Search for the cell housing the specified text and yield its (X, Y) center coordinate. 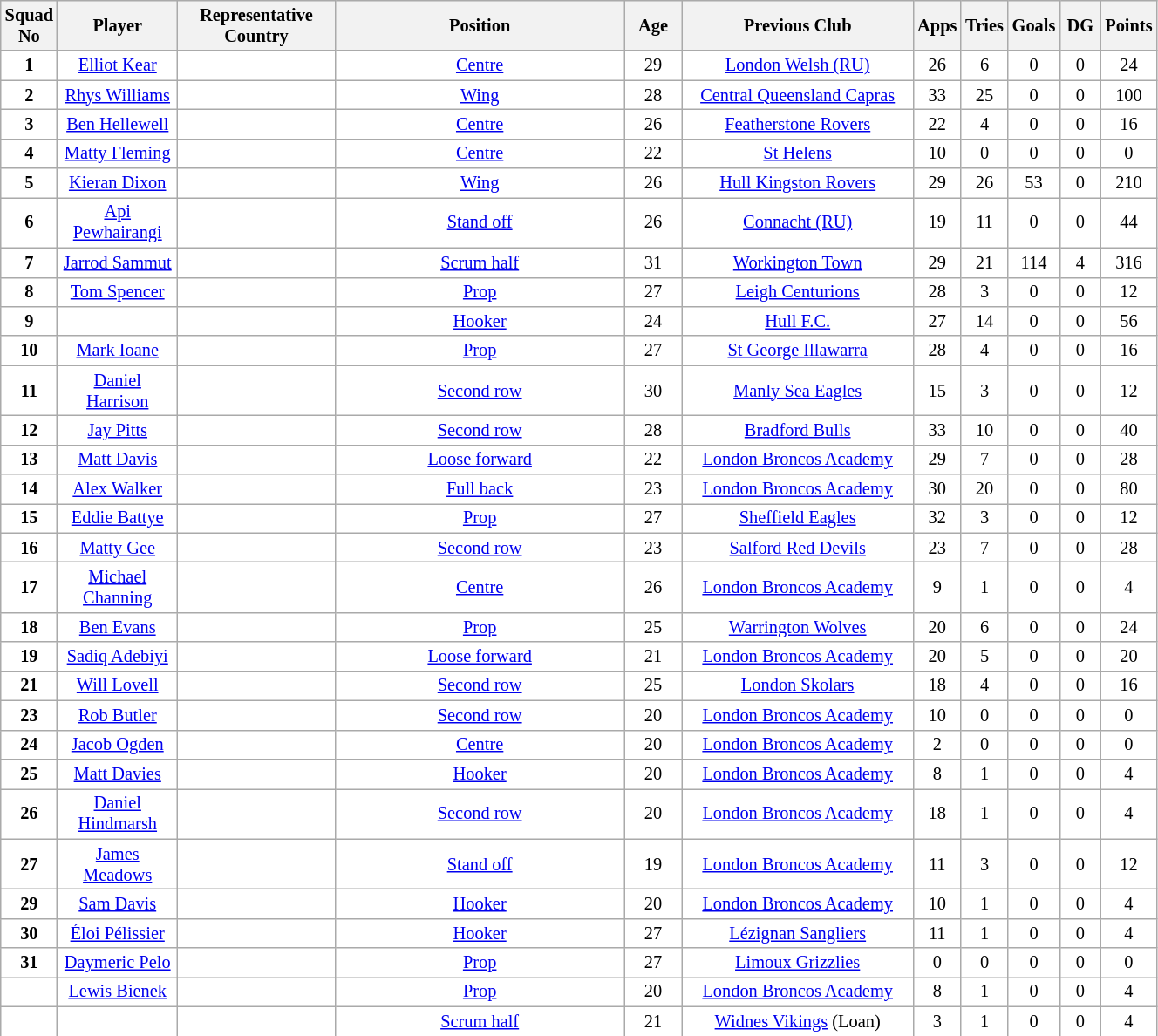
210 (1128, 183)
Salford Red Devils (797, 548)
Featherstone Rovers (797, 124)
316 (1128, 262)
London Skolars (797, 685)
Daniel Hindmarsh (118, 814)
Hull Kingston Rovers (797, 183)
Matt Davis (118, 460)
Michael Channing (118, 587)
St Helens (797, 153)
Rhys Williams (118, 95)
Tries (984, 25)
James Meadows (118, 864)
Warrington Wolves (797, 627)
Age (653, 25)
Player (118, 25)
DG (1080, 25)
Leigh Centurions (797, 292)
13 (30, 460)
100 (1128, 95)
Lézignan Sangliers (797, 933)
Lewis Bienek (118, 992)
Ben Evans (118, 627)
56 (1128, 321)
Matty Fleming (118, 153)
Matty Gee (118, 548)
Manly Sea Eagles (797, 391)
Jacob Ogden (118, 745)
Position (480, 25)
Points (1128, 25)
80 (1128, 489)
44 (1128, 222)
53 (1034, 183)
Kieran Dixon (118, 183)
17 (30, 587)
Squad No (30, 25)
Apps (937, 25)
Elliot Kear (118, 65)
32 (937, 518)
Daniel Harrison (118, 391)
Central Queensland Capras (797, 95)
Will Lovell (118, 685)
Tom Spencer (118, 292)
Full back (480, 489)
Goals (1034, 25)
Alex Walker (118, 489)
Bradford Bulls (797, 430)
Hull F.C. (797, 321)
Representative Country (256, 25)
Mark Ioane (118, 351)
Previous Club (797, 25)
Sam Davis (118, 903)
Matt Davies (118, 774)
Widnes Vikings (Loan) (797, 1021)
Éloi Pélissier (118, 933)
Api Pewhairangi (118, 222)
Workington Town (797, 262)
114 (1034, 262)
Daymeric Pelo (118, 963)
Eddie Battye (118, 518)
Sheffield Eagles (797, 518)
Sadiq Adebiyi (118, 657)
Rob Butler (118, 715)
Ben Hellewell (118, 124)
Connacht (RU) (797, 222)
Jarrod Sammut (118, 262)
Jay Pitts (118, 430)
St George Illawarra (797, 351)
Limoux Grizzlies (797, 963)
40 (1128, 430)
London Welsh (RU) (797, 65)
